From the cell containing the given text, extract its center point as (x, y) coordinate. 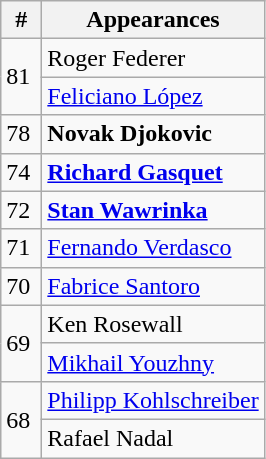
Roger Federer (153, 58)
Philipp Kohlschreiber (153, 400)
Stan Wawrinka (153, 210)
Feliciano López (153, 96)
Novak Djokovic (153, 134)
69 (22, 343)
74 (22, 172)
Ken Rosewall (153, 324)
81 (22, 77)
72 (22, 210)
Fernando Verdasco (153, 248)
Appearances (153, 20)
71 (22, 248)
Richard Gasquet (153, 172)
Fabrice Santoro (153, 286)
68 (22, 419)
# (22, 20)
Mikhail Youzhny (153, 362)
Rafael Nadal (153, 438)
70 (22, 286)
78 (22, 134)
